From the cell containing the given text, extract its center point as [x, y] coordinate. 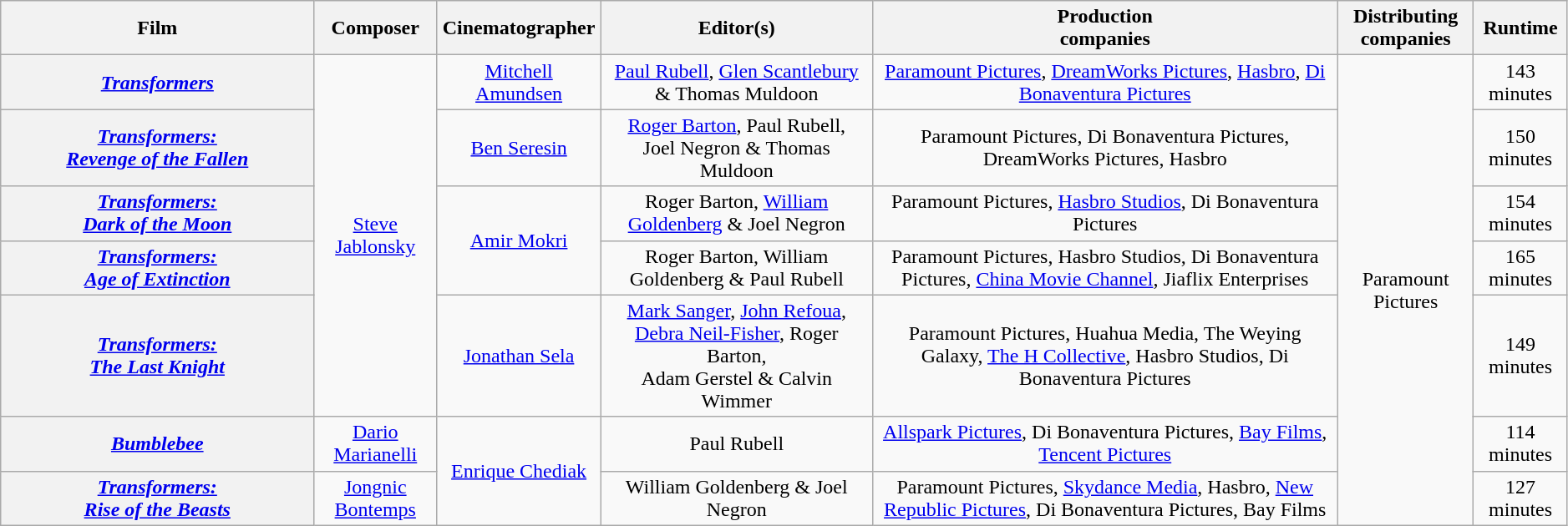
Distributing companies [1405, 28]
Mark Sanger, John Refoua, Debra Neil-Fisher, Roger Barton,Adam Gerstel & Calvin Wimmer [737, 356]
Enrique Chediak [520, 471]
Transformers:The Last Knight [157, 356]
William Goldenberg & Joel Negron [737, 498]
Runtime [1520, 28]
Paul Rubell, Glen Scantlebury & Thomas Muldoon [737, 82]
114 minutes [1520, 444]
Dario Marianelli [376, 444]
Ben Seresin [520, 148]
Transformers:Rise of the Beasts [157, 498]
Amir Mokri [520, 240]
Allspark Pictures, Di Bonaventura Pictures, Bay Films, Tencent Pictures [1104, 444]
154 minutes [1520, 214]
Roger Barton, William Goldenberg & Joel Negron [737, 214]
Jonathan Sela [520, 356]
149 minutes [1520, 356]
127 minutes [1520, 498]
Paramount Pictures, DreamWorks Pictures, Hasbro, Di Bonaventura Pictures [1104, 82]
Roger Barton, Paul Rubell,Joel Negron & Thomas Muldoon [737, 148]
Bumblebee [157, 444]
165 minutes [1520, 267]
Film [157, 28]
Composer [376, 28]
Paramount Pictures [1405, 291]
Roger Barton, William Goldenberg & Paul Rubell [737, 267]
Transformers:Age of Extinction [157, 267]
Paramount Pictures, Skydance Media, Hasbro, New Republic Pictures, Di Bonaventura Pictures, Bay Films [1104, 498]
Mitchell Amundsen [520, 82]
Transformers:Revenge of the Fallen [157, 148]
Production companies [1104, 28]
Editor(s) [737, 28]
Paul Rubell [737, 444]
Paramount Pictures, Hasbro Studios, Di Bonaventura Pictures, China Movie Channel, Jiaflix Enterprises [1104, 267]
Paramount Pictures, Di Bonaventura Pictures, DreamWorks Pictures, Hasbro [1104, 148]
Paramount Pictures, Huahua Media, The Weying Galaxy, The H Collective, Hasbro Studios, Di Bonaventura Pictures [1104, 356]
150 minutes [1520, 148]
Jongnic Bontemps [376, 498]
Steve Jablonsky [376, 235]
Transformers:Dark of the Moon [157, 214]
143 minutes [1520, 82]
Cinematographer [520, 28]
Paramount Pictures, Hasbro Studios, Di Bonaventura Pictures [1104, 214]
Transformers [157, 82]
